Capture the cell that displays the provided text and extract its [X, Y] central coordinate. 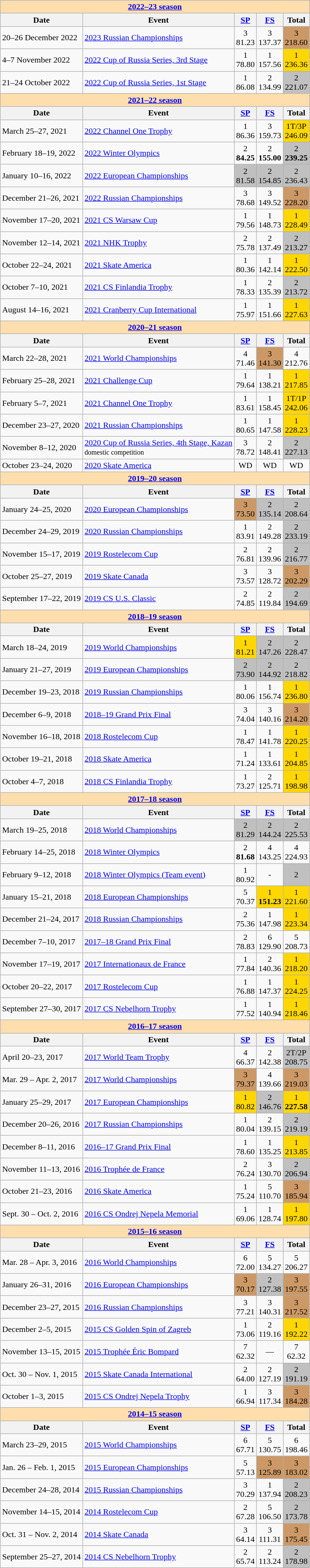
2 227.13 [296, 447]
2 155.00 [270, 153]
2015–16 season [155, 1232]
1 135.25 [270, 1146]
Oct. 30 – Nov. 1, 2015 [42, 1374]
4 66.37 [245, 1057]
1 151.66 [270, 310]
2017 World Championships [158, 1080]
1 133.61 [270, 759]
2022–23 season [155, 7]
1 80.92 [245, 874]
September 25–27, 2014 [42, 1557]
December 19–23, 2018 [42, 692]
2017 Russian Championships [158, 1124]
November 12–14, 2021 [42, 243]
2016 Skate America [158, 1191]
1 213.85 [296, 1146]
2019 Skate Canada [158, 577]
3 111.31 [270, 1534]
2018 European Championships [158, 897]
1 86.36 [245, 131]
November 11–13, 2016 [42, 1169]
1 75.24 [245, 1191]
1 66.94 [245, 1397]
2016–17 season [155, 1026]
2015 CS Ondrej Nepela Trophy [158, 1397]
January 26–31, 2016 [42, 1285]
March 18–24, 2019 [42, 647]
3 185.94 [296, 1191]
1 78.47 [245, 737]
1 198.98 [296, 781]
21–24 October 2022 [42, 82]
3 73.57 [245, 577]
1 228.49 [296, 220]
2 75.78 [245, 243]
2021 CS Warsaw Cup [158, 220]
2016 Trophée de France [158, 1169]
1 147.58 [270, 425]
2021–22 season [155, 100]
2016 CS Ondrej Nepela Memorial [158, 1214]
1 222.50 [296, 265]
2 146.76 [270, 1102]
2017 World Team Trophy [158, 1057]
1 83.61 [245, 403]
5 206.27 [296, 1263]
2 213.27 [296, 243]
1 128.74 [270, 1214]
- [270, 874]
2022 Winter Olympics [158, 153]
2 73.90 [245, 669]
1 80.65 [245, 425]
3 117.34 [270, 1397]
2 225.53 [296, 830]
3 128.72 [270, 577]
2 213.72 [296, 287]
2020 Skate America [158, 465]
2 [296, 874]
December 23–27, 2015 [42, 1307]
2 221.07 [296, 82]
2015 World Championships [158, 1445]
2018 World Championships [158, 830]
1 69.06 [245, 1214]
November 16–18, 2018 [42, 737]
3 78.72 [245, 447]
2 113.24 [270, 1557]
1 148.73 [270, 220]
March 25–27, 2021 [42, 131]
3 73.50 [245, 509]
2 206.94 [296, 1169]
1T/1P 242.06 [296, 403]
1 218.46 [296, 1009]
1 80.82 [245, 1102]
2017–18 Grand Prix Final [158, 942]
2 218.82 [296, 669]
2 119.16 [270, 1329]
Jan. 26 – Feb. 1, 2015 [42, 1467]
1 158.45 [270, 403]
Mar. 29 – Apr. 2, 2017 [42, 1080]
March 22–28, 2021 [42, 358]
2 127.38 [270, 1285]
December 8–11, 2016 [42, 1146]
1 138.21 [270, 381]
2 81.68 [245, 852]
2 127.19 [270, 1374]
2 144.24 [270, 830]
1T/3P 246.09 [296, 131]
2017 CS Nebelhorn Trophy [158, 1009]
2022 Cup of Russia Series, 3rd Stage [158, 60]
3 77.21 [245, 1307]
2015 Trophée Éric Bompard [158, 1352]
2015 Russian Championships [158, 1489]
1 78.60 [245, 1146]
2 75.36 [245, 920]
2016 European Championships [158, 1285]
April 20–23, 2017 [42, 1057]
December 21–24, 2017 [42, 920]
2018 Winter Olympics (Team event) [158, 874]
December 20–26, 2016 [42, 1124]
1 86.08 [245, 82]
1 71.24 [245, 759]
2 67.28 [245, 1512]
1 147.98 [270, 920]
2022 European Championships [158, 175]
3 137.37 [270, 38]
2017 European Championships [158, 1102]
2020 Russian Championships [158, 531]
February 9–12, 2018 [42, 874]
November 8–12, 2020 [42, 447]
December 23–27, 2020 [42, 425]
2019 Rostelecom Cup [158, 554]
October 4–7, 2018 [42, 781]
February 25–28, 2021 [42, 381]
1 73.27 [245, 781]
September 17–22, 2019 [42, 599]
1 236.36 [296, 60]
2 64.00 [245, 1374]
4 71.46 [245, 358]
3 78.68 [245, 198]
1 137.94 [270, 1489]
2T/2P 208.75 [296, 1057]
Mar. 28 – Apr. 3, 2016 [42, 1263]
1 218.20 [296, 964]
2016 World Championships [158, 1263]
1 140.94 [270, 1009]
January 21–27, 2019 [42, 669]
2 134.99 [270, 82]
1 236.80 [296, 692]
2 228.47 [296, 647]
October 25–27, 2019 [42, 577]
2019 European Championships [158, 669]
February 5–7, 2021 [42, 403]
2020 Cup of Russia Series, 4th Stage, Kazan domestic competition [158, 447]
1 78.80 [245, 60]
3 141.30 [270, 358]
3 74.04 [245, 714]
1 79.64 [245, 381]
2 233.19 [296, 531]
2018 CS Finlandia Trophy [158, 781]
2 76.24 [245, 1169]
December 24–29, 2019 [42, 531]
2017–18 season [155, 799]
October 1–3, 2015 [42, 1397]
December 21–26, 2021 [42, 198]
2 208.64 [296, 509]
2 139.15 [270, 1124]
2 173.78 [296, 1512]
1 227.58 [296, 1102]
2 239.25 [296, 153]
2 137.49 [270, 243]
4–7 November 2022 [42, 60]
1 204.85 [296, 759]
3 140.31 [270, 1307]
3 70.29 [245, 1489]
2 76.81 [245, 554]
August 14–16, 2021 [42, 310]
5 106.50 [270, 1512]
2014–15 season [155, 1414]
2014 Skate Canada [158, 1534]
2 144.92 [270, 669]
3 64.14 [245, 1534]
October 7–10, 2021 [42, 287]
February 18–19, 2022 [42, 153]
4 139.66 [270, 1080]
1 224.25 [296, 986]
2018–19 season [155, 616]
2 194.69 [296, 599]
November 14–15, 2014 [42, 1512]
3 197.55 [296, 1285]
2019 CS U.S. Classic [158, 599]
December 24–28, 2014 [42, 1489]
October 21–23, 2016 [42, 1191]
4 143.25 [270, 852]
5 70.37 [245, 897]
2 191.19 [296, 1374]
6 198.46 [296, 1445]
September 27–30, 2017 [42, 1009]
Oct. 31 – Nov. 2, 2014 [42, 1534]
2018 Winter Olympics [158, 852]
2019–20 season [155, 478]
2021 Cranberry Cup International [158, 310]
1 76.88 [245, 986]
3 70.17 [245, 1285]
1 141.78 [270, 737]
December 2–5, 2015 [42, 1329]
5 110.70 [270, 1191]
2 65.74 [245, 1557]
2014 Rostelecom Cup [158, 1512]
1 156.74 [270, 692]
2018–19 Grand Prix Final [158, 714]
3 81.23 [245, 38]
2 208.23 [296, 1489]
2021 Russian Championships [158, 425]
2 84.25 [245, 153]
4 224.93 [296, 852]
3 130.70 [270, 1169]
December 7–10, 2017 [42, 942]
1 151.23 [270, 897]
3 140.16 [270, 714]
2016–17 Grand Prix Final [158, 1146]
3 218.60 [296, 38]
2 139.96 [270, 554]
2 147.26 [270, 647]
October 19–21, 2018 [42, 759]
October 23–24, 2020 [42, 465]
1 228.23 [296, 425]
1 80.04 [245, 1124]
3 219.03 [296, 1080]
1 221.60 [296, 897]
1 227.63 [296, 310]
2020 European Championships [158, 509]
3 217.52 [296, 1307]
December 6–9, 2018 [42, 714]
1 197.80 [296, 1214]
2 216.77 [296, 554]
2 135.14 [270, 509]
October 22–24, 2021 [42, 265]
2 119.84 [270, 599]
6 72.00 [245, 1263]
2 135.39 [270, 287]
2021 Skate America [158, 265]
2022 Cup of Russia Series, 1st Stage [158, 82]
2 125.71 [270, 781]
1 147.37 [270, 986]
1 217.85 [296, 381]
1 81.21 [245, 647]
1 220.25 [296, 737]
2021 World Championships [158, 358]
2021 Challenge Cup [158, 381]
2018 Rostelecom Cup [158, 737]
March 19–25, 2018 [42, 830]
2 149.28 [270, 531]
February 14–25, 2018 [42, 852]
2022 Channel One Trophy [158, 131]
1 77.52 [245, 1009]
November 13–15, 2015 [42, 1352]
3 202.29 [296, 577]
2017 Rostelecom Cup [158, 986]
1 75.97 [245, 310]
2 178.98 [296, 1557]
Sept. 30 – Oct. 2, 2016 [42, 1214]
2016 Russian Championships [158, 1307]
2018 Russian Championships [158, 920]
5 134.27 [270, 1263]
1 79.56 [245, 220]
20–26 December 2022 [42, 38]
1 77.84 [245, 964]
2015 European Championships [158, 1467]
2017 Internationaux de France [158, 964]
2 78.83 [245, 942]
November 17–20, 2021 [42, 220]
5 208.73 [296, 942]
2014 CS Nebelhorn Trophy [158, 1557]
January 15–21, 2018 [42, 897]
2021 CS Finlandia Trophy [158, 287]
2021 NHK Trophy [158, 243]
January 25–29, 2017 [42, 1102]
January 10–16, 2022 [42, 175]
1 223.34 [296, 920]
2 140.36 [270, 964]
2020–21 season [155, 327]
2019 Russian Championships [158, 692]
3 159.73 [270, 131]
2015 Skate Canada International [158, 1374]
January 24–25, 2020 [42, 509]
3 184.28 [296, 1397]
3 175.45 [296, 1534]
October 20–22, 2017 [42, 986]
6 67.71 [245, 1445]
1 73.06 [245, 1329]
November 15–17, 2019 [42, 554]
1 80.06 [245, 692]
2 219.19 [296, 1124]
3 228.20 [296, 198]
2 154.85 [270, 175]
3 149.52 [270, 198]
6 129.90 [270, 942]
1 80.36 [245, 265]
1 192.22 [296, 1329]
3 214.20 [296, 714]
2 81.29 [245, 830]
5 130.75 [270, 1445]
3 79.37 [245, 1080]
2 74.85 [245, 599]
March 23–29, 2015 [42, 1445]
2023 Russian Championships [158, 38]
2 142.38 [270, 1057]
1 78.33 [245, 287]
2 236.43 [296, 175]
3 125.89 [270, 1467]
November 17–19, 2017 [42, 964]
2018 Skate America [158, 759]
2015 CS Golden Spin of Zagreb [158, 1329]
1 83.91 [245, 531]
1 142.14 [270, 265]
2019 World Championships [158, 647]
1 157.56 [270, 60]
3 183.02 [296, 1467]
5 57.13 [245, 1467]
4 212.76 [296, 358]
2022 Russian Championships [158, 198]
2 148.41 [270, 447]
2021 Channel One Trophy [158, 403]
— [270, 1352]
2 81.58 [245, 175]
